Pinpoint the cell where the given text exists, returning its (X, Y) midpoint coordinate. 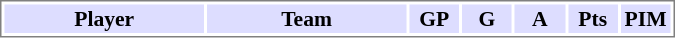
A (540, 18)
Player (104, 18)
G (487, 18)
Pts (593, 18)
Team (306, 18)
GP (434, 18)
PIM (646, 18)
